Find where the given text appears and provide that cell's center as [X, Y] coordinate. 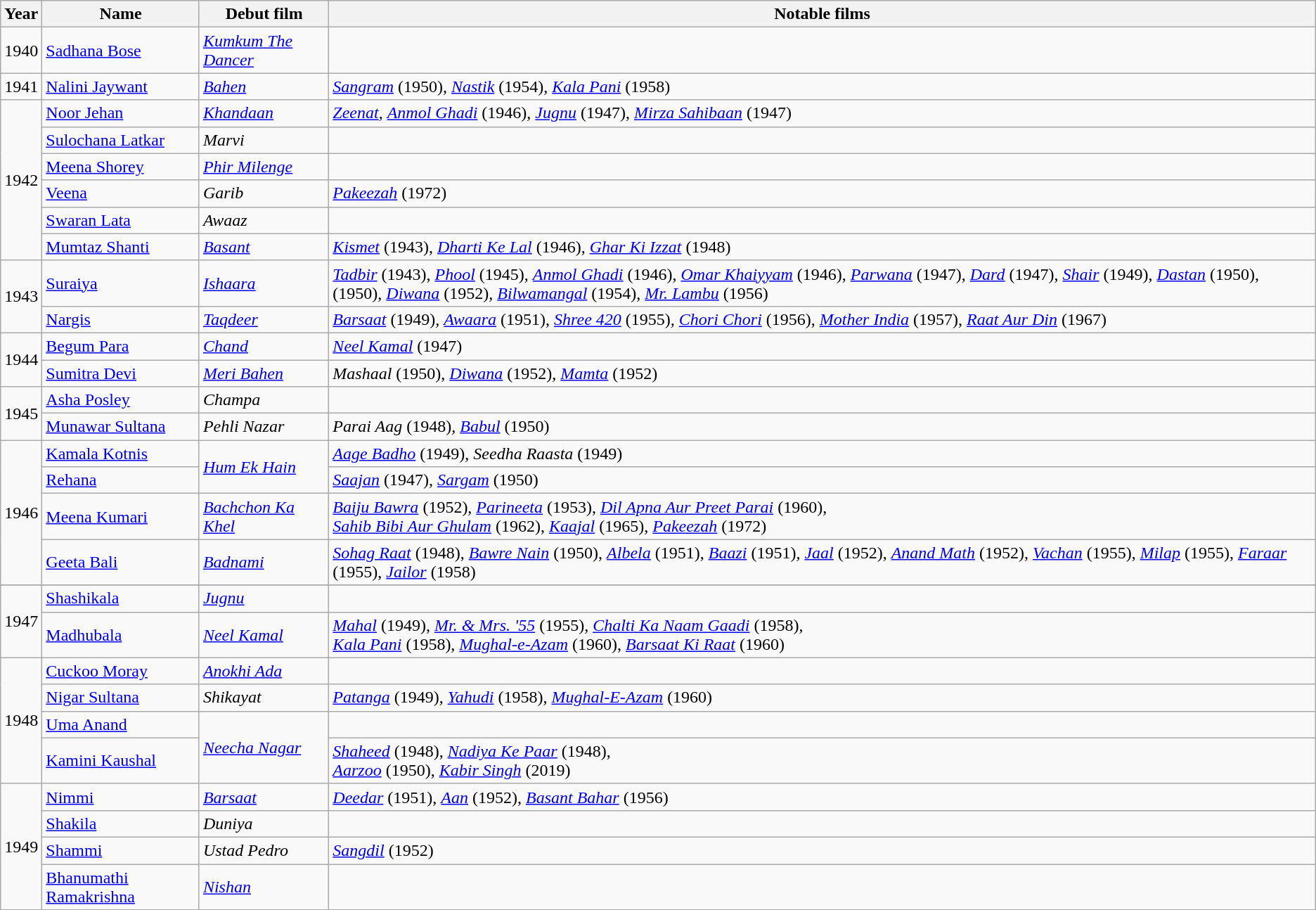
Taqdeer [264, 319]
Sangram (1950), Nastik (1954), Kala Pani (1958) [822, 86]
Ustad Pedro [264, 850]
Kamini Kaushal [121, 761]
1944 [21, 359]
Sumitra Devi [121, 373]
Kamala Kotnis [121, 454]
Barsaat (1949), Awaara (1951), Shree 420 (1955), Chori Chori (1956), Mother India (1957), Raat Aur Din (1967) [822, 319]
1943 [21, 297]
Name [121, 14]
Parai Aag (1948), Babul (1950) [822, 427]
Saajan (1947), Sargam (1950) [822, 480]
Veena [121, 193]
1949 [21, 847]
Neel Kamal [264, 634]
Nargis [121, 319]
Aage Badho (1949), Seedha Raasta (1949) [822, 454]
Munawar Sultana [121, 427]
Phir Milenge [264, 167]
Rehana [121, 480]
Shashikala [121, 598]
Garib [264, 193]
Badnami [264, 563]
Barsaat [264, 797]
Madhubala [121, 634]
Pehli Nazar [264, 427]
Khandaan [264, 113]
Nimmi [121, 797]
Nalini Jaywant [121, 86]
Shikayat [264, 698]
1940 [21, 51]
Meena Kumari [121, 516]
Geeta Bali [121, 563]
Baiju Bawra (1952), Parineeta (1953), Dil Apna Aur Preet Parai (1960), Sahib Bibi Aur Ghulam (1962), Kaajal (1965), Pakeezah (1972) [822, 516]
Hum Ek Hain [264, 467]
Sadhana Bose [121, 51]
Mashaal (1950), Diwana (1952), Mamta (1952) [822, 373]
1948 [21, 720]
Bachchon Ka Khel [264, 516]
Zeenat, Anmol Ghadi (1946), Jugnu (1947), Mirza Sahibaan (1947) [822, 113]
Patanga (1949), Yahudi (1958), Mughal-E-Azam (1960) [822, 698]
Pakeezah (1972) [822, 193]
Chand [264, 346]
Bhanumathi Ramakrishna [121, 886]
Asha Posley [121, 400]
Shammi [121, 850]
Noor Jehan [121, 113]
Sangdil (1952) [822, 850]
Champa [264, 400]
Neel Kamal (1947) [822, 346]
Anokhi Ada [264, 671]
1946 [21, 513]
1945 [21, 414]
Uma Anand [121, 724]
Marvi [264, 140]
1941 [21, 86]
Meena Shorey [121, 167]
Sulochana Latkar [121, 140]
Swaran Lata [121, 220]
Meri Bahen [264, 373]
Debut film [264, 14]
Shaheed (1948), Nadiya Ke Paar (1948), Aarzoo (1950), Kabir Singh (2019) [822, 761]
Year [21, 14]
Nigar Sultana [121, 698]
Neecha Nagar [264, 747]
Cuckoo Moray [121, 671]
1942 [21, 180]
Deedar (1951), Aan (1952), Basant Bahar (1956) [822, 797]
Kismet (1943), Dharti Ke Lal (1946), Ghar Ki Izzat (1948) [822, 247]
Begum Para [121, 346]
Awaaz [264, 220]
Shakila [121, 824]
Notable films [822, 14]
Jugnu [264, 598]
Ishaara [264, 283]
Basant [264, 247]
Suraiya [121, 283]
Nishan [264, 886]
1947 [21, 622]
Mahal (1949), Mr. & Mrs. '55 (1955), Chalti Ka Naam Gaadi (1958), Kala Pani (1958), Mughal-e-Azam (1960), Barsaat Ki Raat (1960) [822, 634]
Mumtaz Shanti [121, 247]
Duniya [264, 824]
Kumkum The Dancer [264, 51]
Bahen [264, 86]
